Find where the given text appears and provide that cell's center as [X, Y] coordinate. 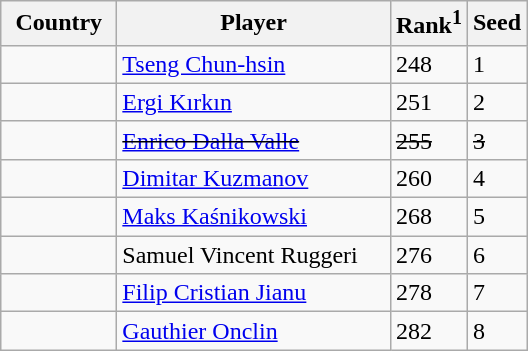
Maks Kaśnikowski [254, 217]
278 [428, 293]
2 [496, 102]
4 [496, 178]
5 [496, 217]
282 [428, 331]
Enrico Dalla Valle [254, 140]
Samuel Vincent Ruggeri [254, 255]
Player [254, 24]
Filip Cristian Jianu [254, 293]
Tseng Chun-hsin [254, 64]
Rank1 [428, 24]
1 [496, 64]
Dimitar Kuzmanov [254, 178]
276 [428, 255]
Country [59, 24]
7 [496, 293]
260 [428, 178]
Gauthier Onclin [254, 331]
248 [428, 64]
8 [496, 331]
6 [496, 255]
255 [428, 140]
Seed [496, 24]
251 [428, 102]
268 [428, 217]
3 [496, 140]
Ergi Kırkın [254, 102]
